Return [X, Y] of the center of cell containing provided text 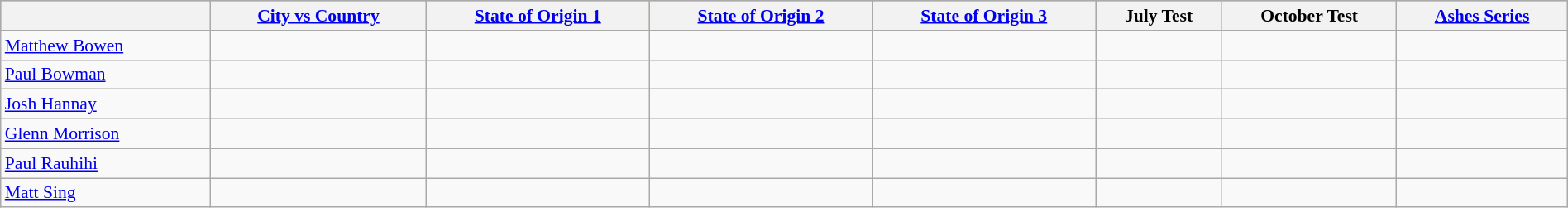
Josh Hannay [106, 104]
State of Origin 2 [761, 16]
Glenn Morrison [106, 134]
July Test [1159, 16]
Matthew Bowen [106, 46]
October Test [1309, 16]
Paul Rauhihi [106, 163]
Matt Sing [106, 193]
State of Origin 1 [538, 16]
State of Origin 3 [984, 16]
Paul Bowman [106, 75]
City vs Country [319, 16]
Ashes Series [1482, 16]
